From the cell containing the given text, extract its center point as [X, Y] coordinate. 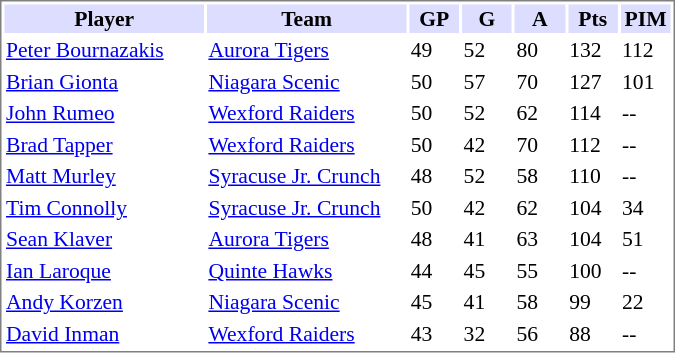
Quinte Hawks [306, 270]
55 [540, 270]
110 [593, 176]
99 [593, 302]
PIM [646, 18]
88 [593, 334]
Peter Bournazakis [104, 50]
Brad Tapper [104, 144]
A [540, 18]
34 [646, 208]
114 [593, 113]
51 [646, 239]
GP [434, 18]
132 [593, 50]
Andy Korzen [104, 302]
22 [646, 302]
44 [434, 270]
Ian Laroque [104, 270]
49 [434, 50]
Team [306, 18]
127 [593, 82]
Sean Klaver [104, 239]
John Rumeo [104, 113]
Pts [593, 18]
32 [487, 334]
57 [487, 82]
43 [434, 334]
Player [104, 18]
Brian Gionta [104, 82]
Matt Murley [104, 176]
56 [540, 334]
101 [646, 82]
63 [540, 239]
G [487, 18]
100 [593, 270]
Tim Connolly [104, 208]
80 [540, 50]
David Inman [104, 334]
